Provide the [x, y] coordinate of the cell's center where the given text is located.  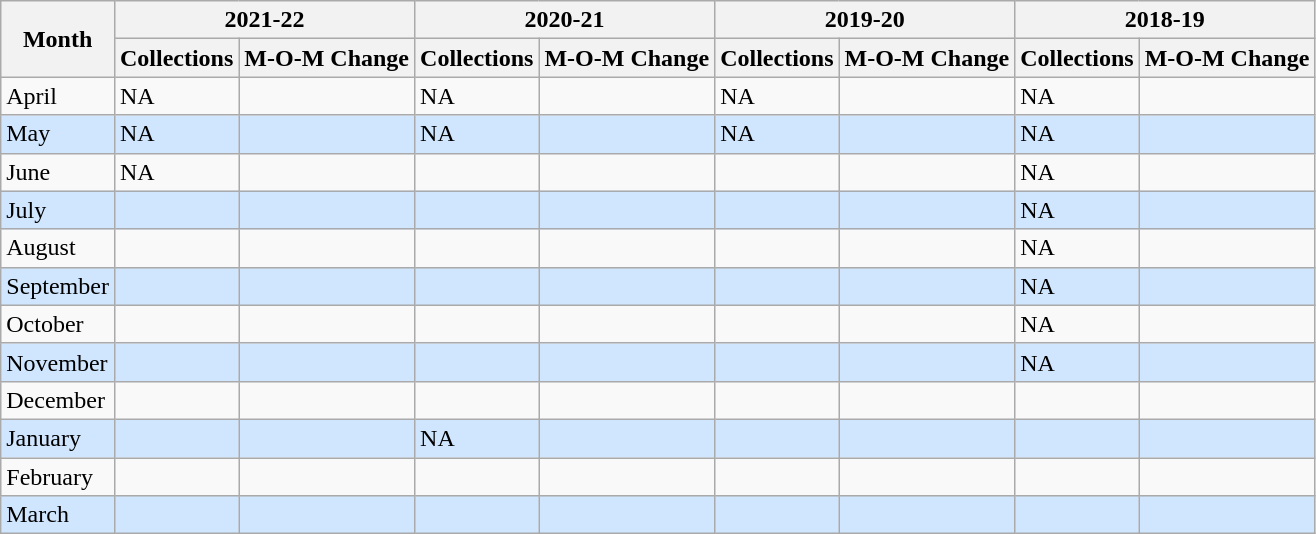
June [58, 172]
2019-20 [865, 20]
2018-19 [1165, 20]
2020-21 [565, 20]
September [58, 286]
Month [58, 39]
April [58, 96]
July [58, 210]
2021-22 [264, 20]
May [58, 134]
February [58, 477]
December [58, 400]
August [58, 248]
January [58, 438]
October [58, 324]
November [58, 362]
March [58, 515]
